Extract the (x, y) coordinate from the center of the cell holding the provided text.  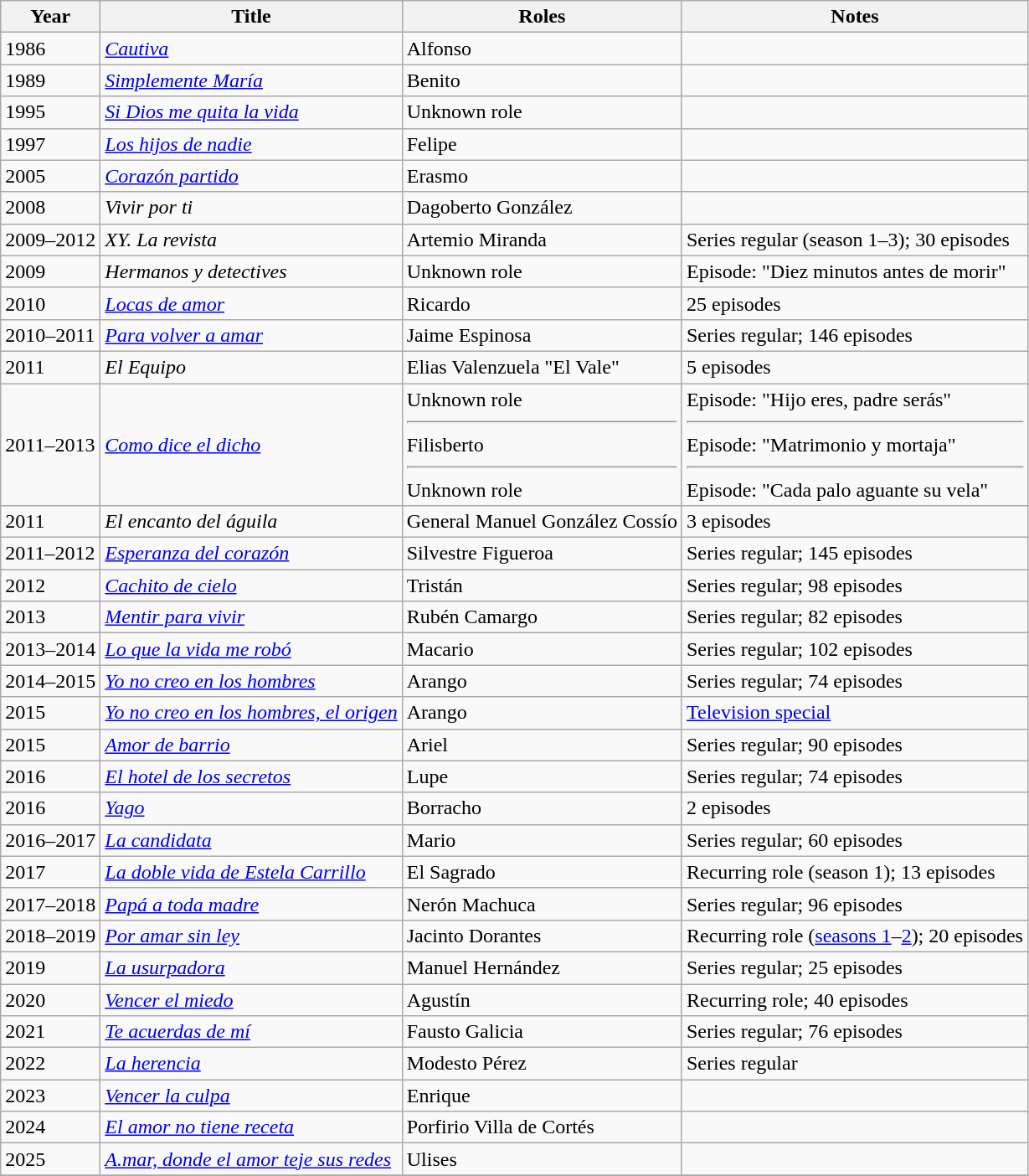
2013 (50, 617)
Series regular (854, 1064)
1989 (50, 80)
Vencer el miedo (251, 999)
Benito (542, 80)
Mario (542, 840)
2010–2011 (50, 335)
Ariel (542, 745)
Mentir para vivir (251, 617)
1995 (50, 112)
2020 (50, 999)
2012 (50, 585)
Artemio Miranda (542, 240)
XY. La revista (251, 240)
Series regular; 25 episodes (854, 967)
Locas de amor (251, 303)
Series regular; 96 episodes (854, 904)
El Sagrado (542, 872)
Year (50, 17)
Corazón partido (251, 176)
2024 (50, 1127)
Series regular (season 1–3); 30 episodes (854, 240)
Silvestre Figueroa (542, 554)
25 episodes (854, 303)
Esperanza del corazón (251, 554)
Ricardo (542, 303)
2022 (50, 1064)
Unknown roleFilisbertoUnknown role (542, 445)
2011–2013 (50, 445)
Simplemente María (251, 80)
Series regular; 145 episodes (854, 554)
2016–2017 (50, 840)
Series regular; 102 episodes (854, 649)
Fausto Galicia (542, 1032)
Manuel Hernández (542, 967)
Como dice el dicho (251, 445)
Modesto Pérez (542, 1064)
2010 (50, 303)
2005 (50, 176)
5 episodes (854, 367)
2019 (50, 967)
El Equipo (251, 367)
Jacinto Dorantes (542, 936)
2014–2015 (50, 681)
Si Dios me quita la vida (251, 112)
Roles (542, 17)
Title (251, 17)
1997 (50, 144)
Yo no creo en los hombres, el origen (251, 713)
La doble vida de Estela Carrillo (251, 872)
2023 (50, 1096)
Series regular; 98 episodes (854, 585)
Yo no creo en los hombres (251, 681)
Porfirio Villa de Cortés (542, 1127)
2025 (50, 1159)
La herencia (251, 1064)
2009–2012 (50, 240)
Papá a toda madre (251, 904)
Jaime Espinosa (542, 335)
Episode: "Diez minutos antes de morir" (854, 271)
Yago (251, 808)
Ulises (542, 1159)
Series regular; 60 episodes (854, 840)
La usurpadora (251, 967)
Felipe (542, 144)
Hermanos y detectives (251, 271)
Erasmo (542, 176)
2017–2018 (50, 904)
Los hijos de nadie (251, 144)
Nerón Machuca (542, 904)
Macario (542, 649)
Lo que la vida me robó (251, 649)
Para volver a amar (251, 335)
Amor de barrio (251, 745)
2008 (50, 208)
Enrique (542, 1096)
La candidata (251, 840)
Rubén Camargo (542, 617)
Television special (854, 713)
Agustín (542, 999)
Series regular; 90 episodes (854, 745)
2009 (50, 271)
Alfonso (542, 49)
Recurring role (seasons 1–2); 20 episodes (854, 936)
Series regular; 76 episodes (854, 1032)
Elias Valenzuela "El Vale" (542, 367)
Episode: "Hijo eres, padre serás"Episode: "Matrimonio y mortaja"Episode: "Cada palo aguante su vela" (854, 445)
Cachito de cielo (251, 585)
Lupe (542, 776)
Cautiva (251, 49)
Vivir por ti (251, 208)
2017 (50, 872)
Te acuerdas de mí (251, 1032)
Vencer la culpa (251, 1096)
Borracho (542, 808)
Recurring role; 40 episodes (854, 999)
3 episodes (854, 522)
2013–2014 (50, 649)
Dagoberto González (542, 208)
2 episodes (854, 808)
A.mar, donde el amor teje sus redes (251, 1159)
El amor no tiene receta (251, 1127)
2011–2012 (50, 554)
Tristán (542, 585)
El encanto del águila (251, 522)
El hotel de los secretos (251, 776)
Series regular; 82 episodes (854, 617)
Por amar sin ley (251, 936)
Recurring role (season 1); 13 episodes (854, 872)
Series regular; 146 episodes (854, 335)
Notes (854, 17)
General Manuel González Cossío (542, 522)
2021 (50, 1032)
1986 (50, 49)
2018–2019 (50, 936)
